Return the (X, Y) coordinate for the center point of the cell that contains the specified text.  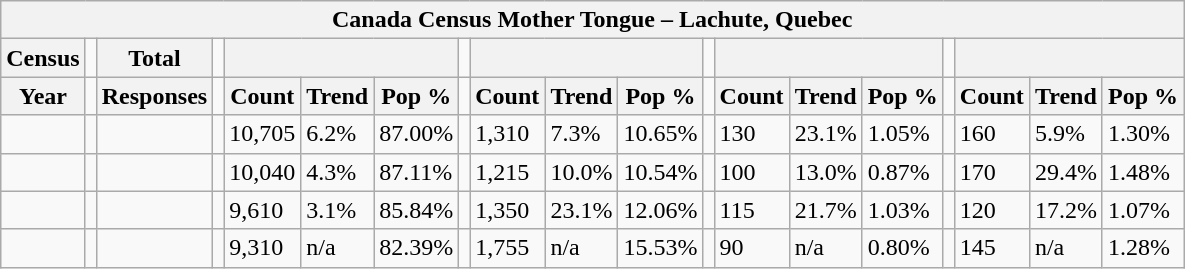
145 (992, 248)
130 (752, 134)
115 (752, 210)
1.05% (902, 134)
85.84% (416, 210)
1.28% (1142, 248)
120 (992, 210)
82.39% (416, 248)
90 (752, 248)
1.03% (902, 210)
21.7% (826, 210)
1,755 (508, 248)
Census (43, 58)
29.4% (1066, 172)
87.11% (416, 172)
9,310 (262, 248)
1,310 (508, 134)
Canada Census Mother Tongue – Lachute, Quebec (592, 20)
Responses (154, 96)
5.9% (1066, 134)
6.2% (338, 134)
100 (752, 172)
7.3% (582, 134)
10.65% (660, 134)
3.1% (338, 210)
15.53% (660, 248)
1.07% (1142, 210)
10,705 (262, 134)
87.00% (416, 134)
10.54% (660, 172)
Year (43, 96)
0.87% (902, 172)
170 (992, 172)
12.06% (660, 210)
0.80% (902, 248)
4.3% (338, 172)
160 (992, 134)
1,350 (508, 210)
1,215 (508, 172)
10,040 (262, 172)
10.0% (582, 172)
17.2% (1066, 210)
13.0% (826, 172)
9,610 (262, 210)
Total (154, 58)
1.48% (1142, 172)
1.30% (1142, 134)
